For the text-containing cell, return its midpoint in [x, y] coordinate format. 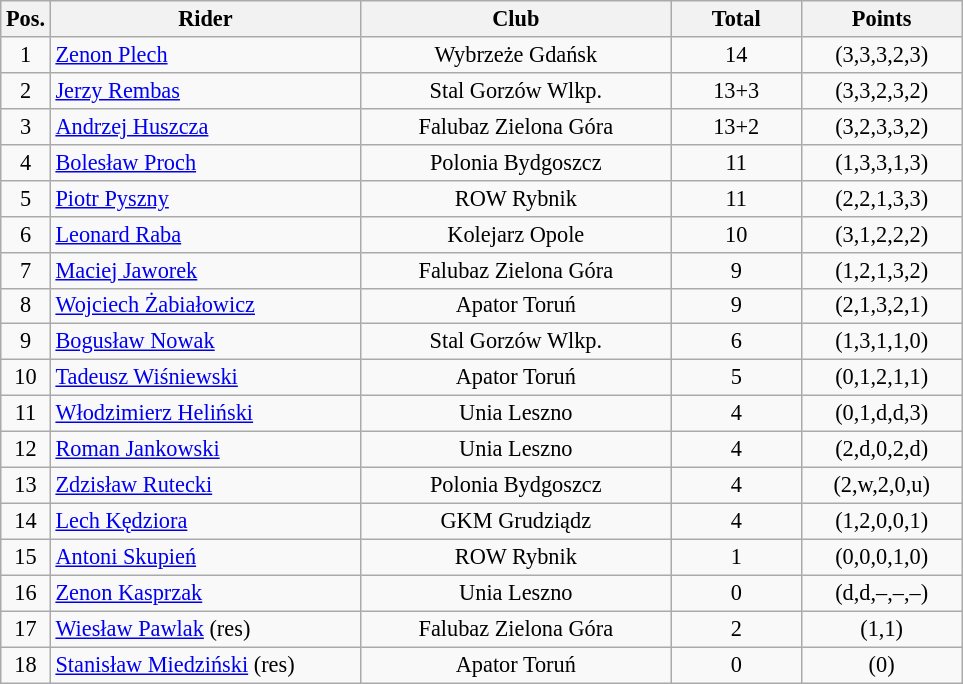
17 [26, 629]
Zenon Kasprzak [205, 593]
8 [26, 306]
(0,1,2,1,1) [881, 378]
Tadeusz Wiśniewski [205, 378]
3 [26, 126]
Bogusław Nowak [205, 342]
Rider [205, 19]
Zdzisław Rutecki [205, 485]
Pos. [26, 19]
16 [26, 593]
(0,1,d,d,3) [881, 414]
(2,d,0,2,d) [881, 450]
Lech Kędziora [205, 521]
(1,2,0,0,1) [881, 521]
Piotr Pyszny [205, 198]
Wiesław Pawlak (res) [205, 629]
(3,2,3,3,2) [881, 126]
12 [26, 450]
Stanisław Miedziński (res) [205, 665]
Total [736, 19]
(1,3,3,1,3) [881, 162]
(2,1,3,2,1) [881, 306]
13+3 [736, 90]
(1,3,1,1,0) [881, 342]
(0,0,0,1,0) [881, 557]
Zenon Plech [205, 55]
13+2 [736, 126]
(1,2,1,3,2) [881, 270]
Bolesław Proch [205, 162]
(3,3,3,2,3) [881, 55]
(1,1) [881, 629]
(3,3,2,3,2) [881, 90]
Antoni Skupień [205, 557]
18 [26, 665]
(0) [881, 665]
Leonard Raba [205, 234]
Maciej Jaworek [205, 270]
15 [26, 557]
(3,1,2,2,2) [881, 234]
Club [516, 19]
Wybrzeże Gdańsk [516, 55]
7 [26, 270]
Roman Jankowski [205, 450]
Wojciech Żabiałowicz [205, 306]
(d,d,–,–,–) [881, 593]
(2,w,2,0,u) [881, 485]
Włodzimierz Heliński [205, 414]
Jerzy Rembas [205, 90]
GKM Grudziądz [516, 521]
Points [881, 19]
Kolejarz Opole [516, 234]
13 [26, 485]
Andrzej Huszcza [205, 126]
(2,2,1,3,3) [881, 198]
